Locate the cell with the specified text and output its (X, Y) center coordinate. 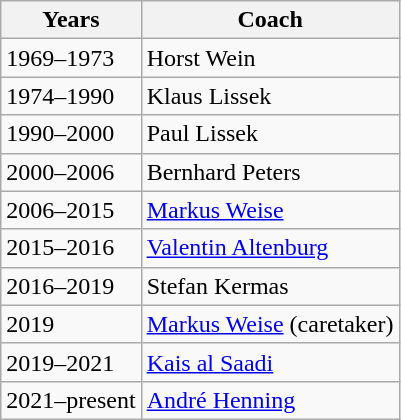
Coach (270, 20)
Valentin Altenburg (270, 248)
Horst Wein (270, 58)
2006–2015 (71, 210)
1990–2000 (71, 134)
Markus Weise (270, 210)
2016–2019 (71, 286)
1974–1990 (71, 96)
1969–1973 (71, 58)
André Henning (270, 400)
2000–2006 (71, 172)
Stefan Kermas (270, 286)
Paul Lissek (270, 134)
Kais al Saadi (270, 362)
2019 (71, 324)
Years (71, 20)
Markus Weise (caretaker) (270, 324)
Bernhard Peters (270, 172)
2015–2016 (71, 248)
2019–2021 (71, 362)
Klaus Lissek (270, 96)
2021–present (71, 400)
